Determine the (x, y) coordinate at the center of the cell enclosing the given text.  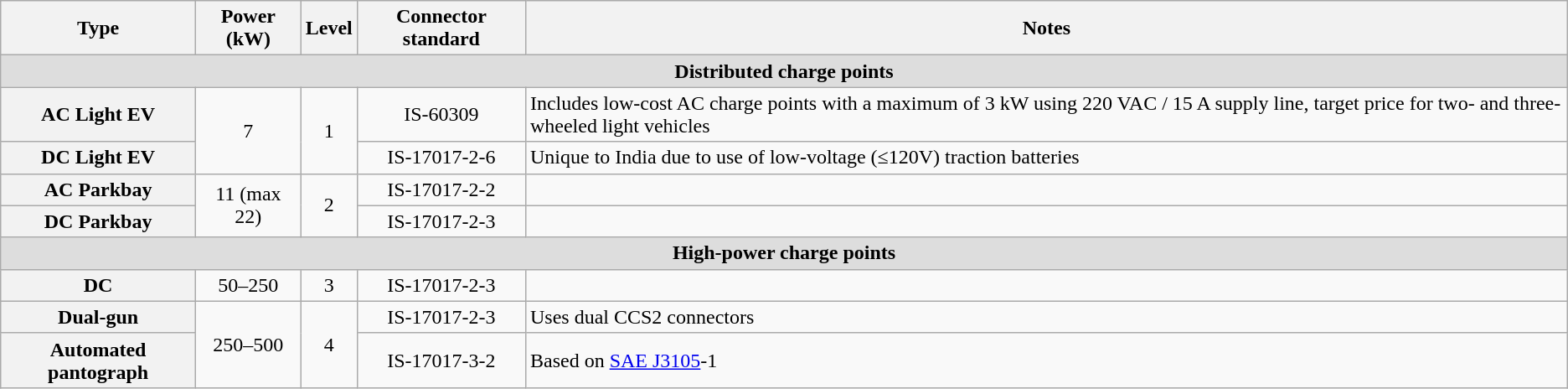
Distributed charge points (784, 71)
Level (328, 29)
Connector standard (441, 29)
DC (99, 285)
DC Parkbay (99, 221)
Dual-gun (99, 317)
Includes low-cost AC charge points with a maximum of 3 kW using 220 VAC / 15 A supply line, target price for two- and three-wheeled light vehicles (1046, 114)
Unique to India due to use of low-voltage (≤120V) traction batteries (1046, 158)
2 (328, 205)
4 (328, 344)
Uses dual CCS2 connectors (1046, 317)
50–250 (248, 285)
Automated pantograph (99, 360)
11 (max 22) (248, 205)
IS-17017-3-2 (441, 360)
AC Parkbay (99, 189)
IS-60309 (441, 114)
Notes (1046, 29)
7 (248, 131)
High-power charge points (784, 253)
Based on SAE J3105-1 (1046, 360)
1 (328, 131)
250–500 (248, 344)
IS-17017-2-2 (441, 189)
Type (99, 29)
IS-17017-2-6 (441, 158)
Power (kW) (248, 29)
AC Light EV (99, 114)
DC Light EV (99, 158)
3 (328, 285)
